Pinpoint the cell where the given text exists, returning its (x, y) midpoint coordinate. 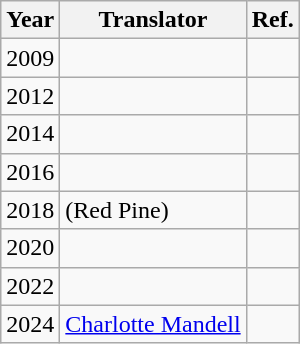
2024 (30, 324)
2014 (30, 134)
Year (30, 20)
(Red Pine) (153, 210)
Charlotte Mandell (153, 324)
2009 (30, 58)
Translator (153, 20)
2012 (30, 96)
2018 (30, 210)
2022 (30, 286)
2016 (30, 172)
Ref. (272, 20)
2020 (30, 248)
